Return (X, Y) of the center of cell containing provided text 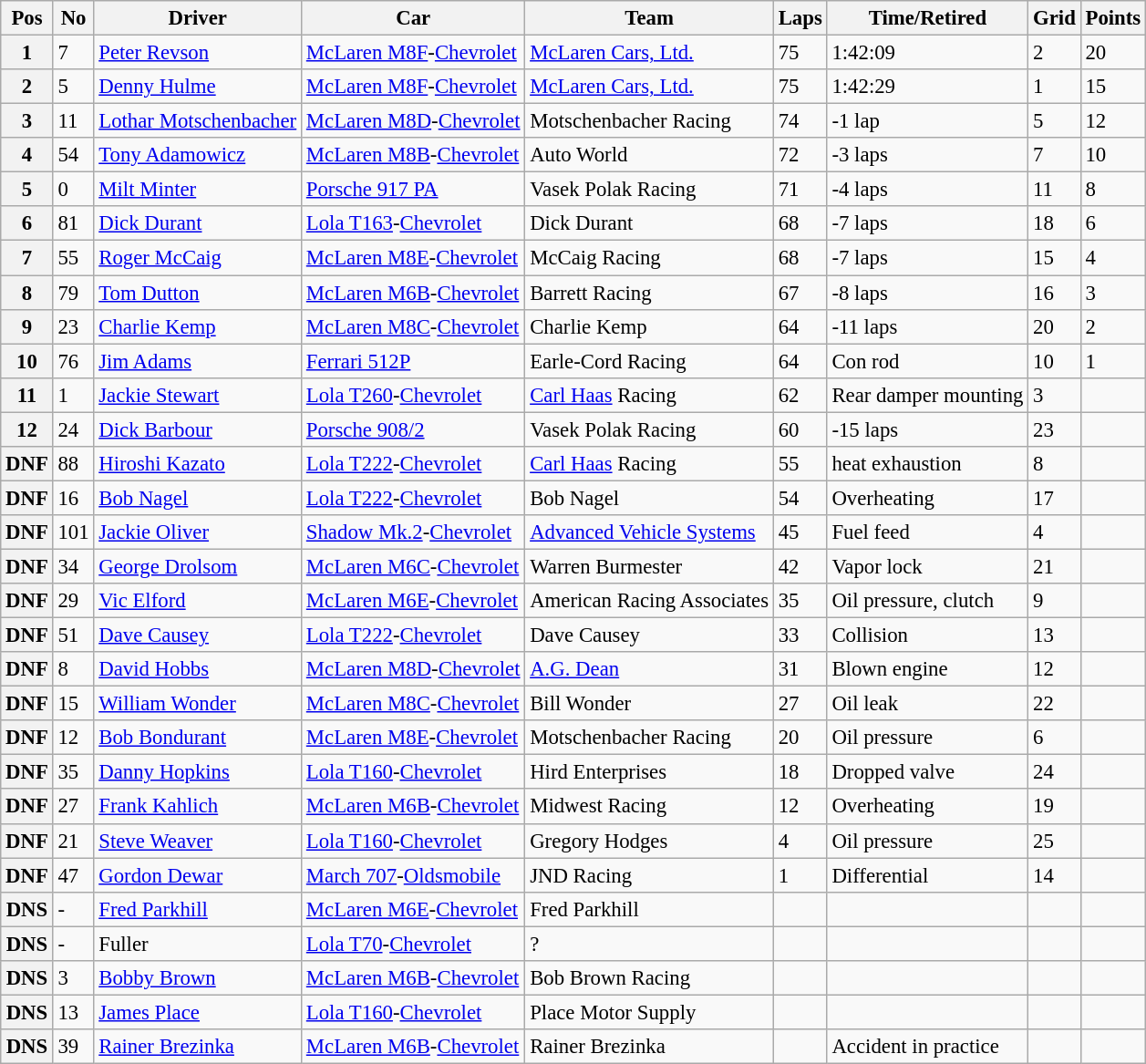
Steve Weaver (198, 841)
Oil pressure, clutch (928, 601)
Pos (27, 18)
JND Racing (649, 875)
Bob Bondurant (198, 738)
No (73, 18)
-8 laps (928, 293)
101 (73, 532)
22 (1054, 704)
Oil leak (928, 704)
1:42:09 (928, 53)
Gregory Hodges (649, 841)
McLaren M6C-Chevrolet (414, 566)
Team (649, 18)
Vapor lock (928, 566)
Grid (1054, 18)
0 (73, 190)
Jim Adams (198, 361)
Fuel feed (928, 532)
51 (73, 635)
Jackie Oliver (198, 532)
heat exhaustion (928, 464)
29 (73, 601)
Time/Retired (928, 18)
74 (800, 121)
Peter Revson (198, 53)
Danny Hopkins (198, 772)
Porsche 917 PA (414, 190)
33 (800, 635)
62 (800, 395)
Denny Hulme (198, 87)
81 (73, 223)
72 (800, 155)
-11 laps (928, 326)
76 (73, 361)
A.G. Dean (649, 669)
Advanced Vehicle Systems (649, 532)
17 (1054, 498)
Hiroshi Kazato (198, 464)
Earle-Cord Racing (649, 361)
David Hobbs (198, 669)
31 (800, 669)
Tony Adamowicz (198, 155)
Lola T163-Chevrolet (414, 223)
Hird Enterprises (649, 772)
Lola T70-Chevrolet (414, 944)
47 (73, 875)
Car (414, 18)
88 (73, 464)
Blown engine (928, 669)
? (649, 944)
Auto World (649, 155)
Con rod (928, 361)
19 (1054, 807)
Fuller (198, 944)
-4 laps (928, 190)
71 (800, 190)
-15 laps (928, 429)
Dick Barbour (198, 429)
George Drolsom (198, 566)
McCaig Racing (649, 258)
14 (1054, 875)
Bobby Brown (198, 978)
Shadow Mk.2-Chevrolet (414, 532)
1:42:29 (928, 87)
79 (73, 293)
Barrett Racing (649, 293)
Bob Brown Racing (649, 978)
Differential (928, 875)
25 (1054, 841)
Collision (928, 635)
Jackie Stewart (198, 395)
Ferrari 512P (414, 361)
Rear damper mounting (928, 395)
American Racing Associates (649, 601)
Tom Dutton (198, 293)
March 707-Oldsmobile (414, 875)
42 (800, 566)
William Wonder (198, 704)
James Place (198, 1012)
Roger McCaig (198, 258)
Place Motor Supply (649, 1012)
Midwest Racing (649, 807)
McLaren M8B-Chevrolet (414, 155)
Bill Wonder (649, 704)
Porsche 908/2 (414, 429)
45 (800, 532)
Driver (198, 18)
Accident in practice (928, 1047)
Points (1112, 18)
Milt Minter (198, 190)
Vic Elford (198, 601)
39 (73, 1047)
Laps (800, 18)
60 (800, 429)
Gordon Dewar (198, 875)
-1 lap (928, 121)
Dropped valve (928, 772)
-3 laps (928, 155)
Warren Burmester (649, 566)
34 (73, 566)
Lola T260-Chevrolet (414, 395)
Lothar Motschenbacher (198, 121)
67 (800, 293)
Frank Kahlich (198, 807)
